From the cell containing the given text, extract its center point as [x, y] coordinate. 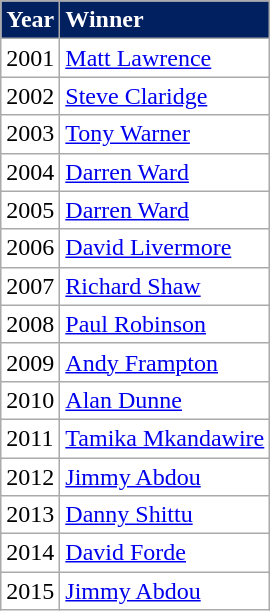
Andy Frampton [165, 362]
2009 [30, 362]
2013 [30, 515]
2007 [30, 286]
2002 [30, 96]
Steve Claridge [165, 96]
Tony Warner [165, 134]
Richard Shaw [165, 286]
2005 [30, 210]
2008 [30, 324]
Year [30, 20]
David Livermore [165, 248]
2004 [30, 172]
2015 [30, 591]
Matt Lawrence [165, 58]
Danny Shittu [165, 515]
Paul Robinson [165, 324]
2014 [30, 553]
2006 [30, 248]
2001 [30, 58]
Winner [165, 20]
Tamika Mkandawire [165, 438]
2003 [30, 134]
Alan Dunne [165, 400]
2010 [30, 400]
2012 [30, 477]
2011 [30, 438]
David Forde [165, 553]
